Locate the cell with the specified text and output its [X, Y] center coordinate. 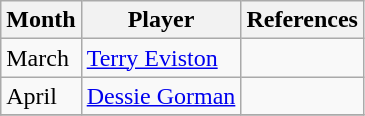
April [41, 96]
Month [41, 20]
Terry Eviston [161, 58]
References [302, 20]
Dessie Gorman [161, 96]
March [41, 58]
Player [161, 20]
